From the cell containing the given text, extract its center point as (x, y) coordinate. 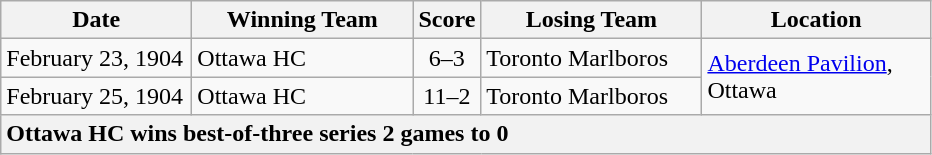
Date (96, 20)
Score (447, 20)
11–2 (447, 96)
Losing Team (592, 20)
Winning Team (302, 20)
Ottawa HC wins best-of-three series 2 games to 0 (466, 134)
February 23, 1904 (96, 58)
6–3 (447, 58)
Aberdeen Pavilion, Ottawa (816, 77)
February 25, 1904 (96, 96)
Location (816, 20)
